Capture the cell that displays the provided text and extract its [X, Y] central coordinate. 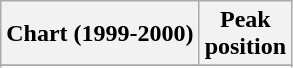
Chart (1999-2000) [100, 34]
Peakposition [245, 34]
